For the text-containing cell, return its midpoint in (X, Y) coordinate format. 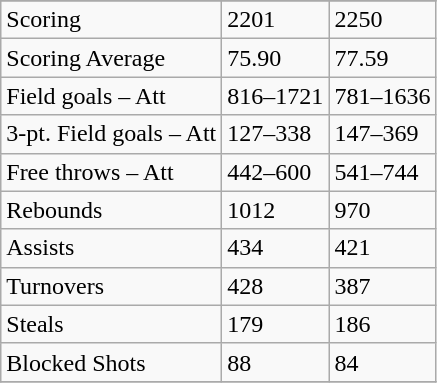
541–744 (382, 172)
147–369 (382, 134)
Steals (112, 324)
Blocked Shots (112, 362)
Scoring (112, 20)
Free throws – Att (112, 172)
Field goals – Att (112, 96)
179 (276, 324)
3-pt. Field goals – Att (112, 134)
970 (382, 210)
2250 (382, 20)
127–338 (276, 134)
Assists (112, 248)
Turnovers (112, 286)
434 (276, 248)
428 (276, 286)
1012 (276, 210)
387 (382, 286)
816–1721 (276, 96)
2201 (276, 20)
421 (382, 248)
77.59 (382, 58)
88 (276, 362)
781–1636 (382, 96)
84 (382, 362)
75.90 (276, 58)
Scoring Average (112, 58)
Rebounds (112, 210)
186 (382, 324)
442–600 (276, 172)
